Locate the cell with the specified text and output its [x, y] center coordinate. 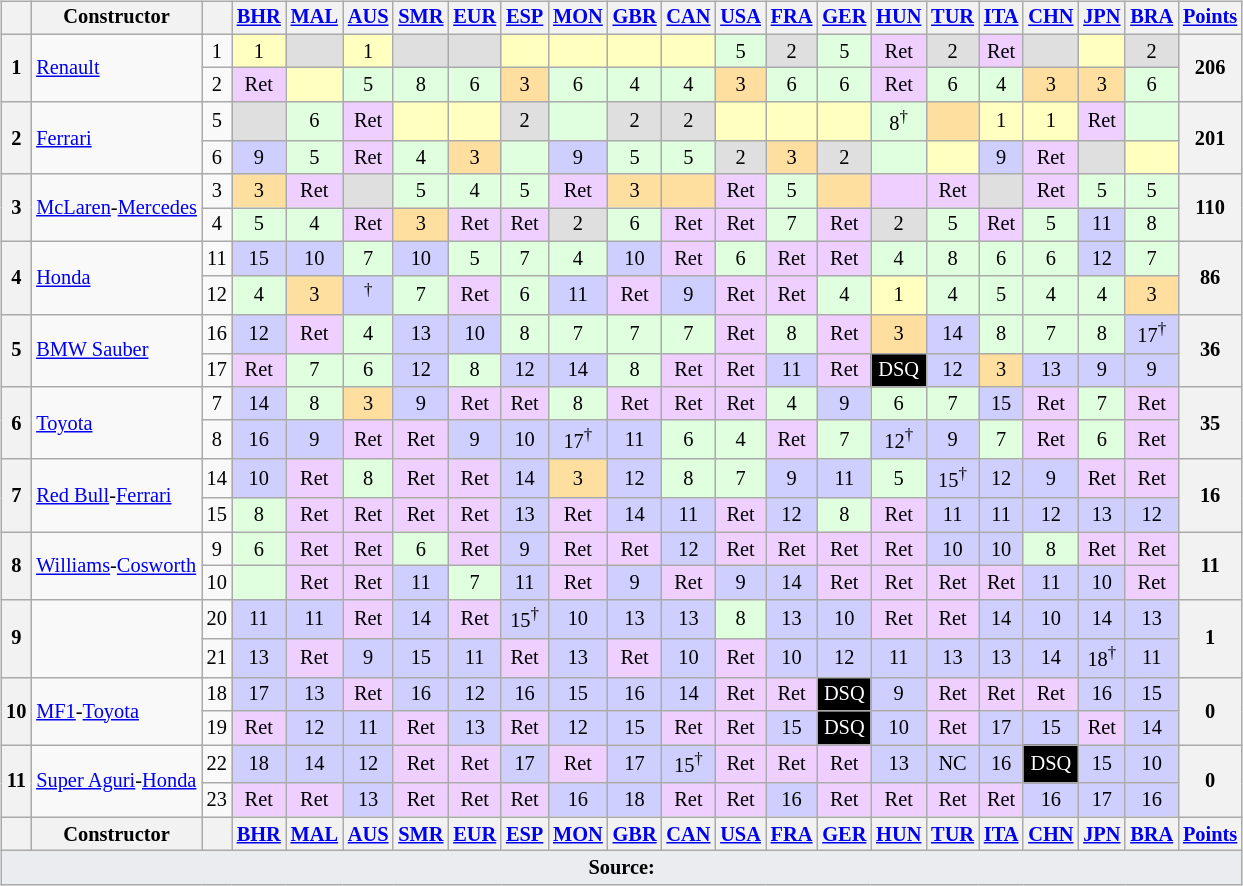
23 [217, 800]
BMW Sauber [116, 350]
Super Aguri-Honda [116, 780]
McLaren-Mercedes [116, 208]
Red Bull-Ferrari [116, 496]
18† [1102, 658]
22 [217, 764]
12† [898, 440]
20 [217, 618]
19 [217, 728]
Honda [116, 278]
Toyota [116, 424]
21 [217, 658]
35 [1210, 424]
8† [898, 122]
36 [1210, 350]
MF1-Toyota [116, 710]
Williams-Cosworth [116, 566]
206 [1210, 68]
NC [952, 764]
Renault [116, 68]
110 [1210, 208]
Ferrari [116, 138]
† [368, 294]
201 [1210, 138]
Source: [622, 868]
86 [1210, 278]
